Output the (X, Y) coordinate of the center of the cell containing the given text.  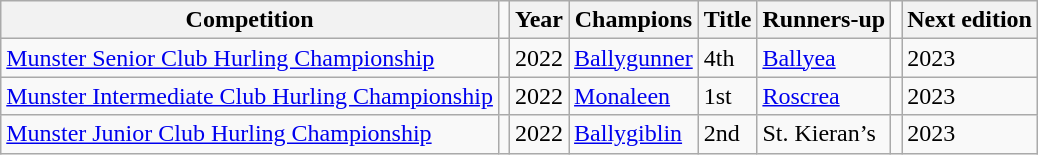
2nd (728, 134)
Runners-up (824, 20)
Champions (634, 20)
Munster Junior Club Hurling Championship (250, 134)
Competition (250, 20)
Munster Intermediate Club Hurling Championship (250, 96)
Roscrea (824, 96)
4th (728, 58)
1st (728, 96)
Title (728, 20)
Year (538, 20)
Ballyea (824, 58)
Ballygunner (634, 58)
Ballygiblin (634, 134)
Munster Senior Club Hurling Championship (250, 58)
St. Kieran’s (824, 134)
Next edition (970, 20)
Monaleen (634, 96)
